From the cell containing the given text, extract its center point as [X, Y] coordinate. 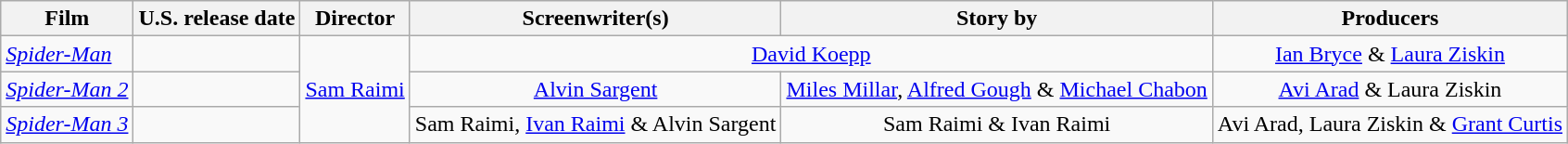
Director [355, 19]
Avi Arad, Laura Ziskin & Grant Curtis [1390, 124]
David Koepp [811, 54]
Spider-Man 3 [67, 124]
Spider-Man [67, 54]
Film [67, 19]
Sam Raimi [355, 89]
Story by [997, 19]
Spider-Man 2 [67, 89]
Miles Millar, Alfred Gough & Michael Chabon [997, 89]
Avi Arad & Laura Ziskin [1390, 89]
Ian Bryce & Laura Ziskin [1390, 54]
Screenwriter(s) [595, 19]
Producers [1390, 19]
Sam Raimi & Ivan Raimi [997, 124]
Alvin Sargent [595, 89]
U.S. release date [217, 19]
Sam Raimi, Ivan Raimi & Alvin Sargent [595, 124]
